For the text-containing cell, return its midpoint in [x, y] coordinate format. 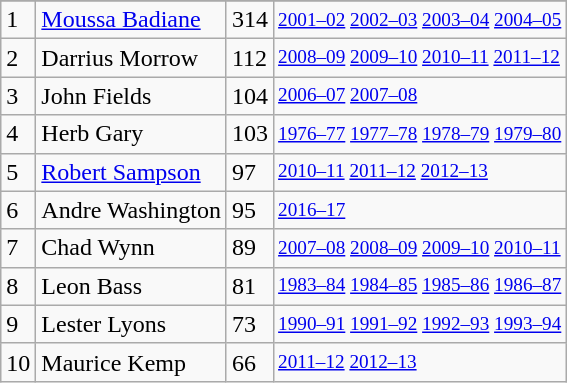
Robert Sampson [132, 172]
3 [18, 96]
Moussa Badiane [132, 20]
73 [250, 324]
89 [250, 248]
1976–77 1977–78 1978–79 1979–80 [420, 134]
Lester Lyons [132, 324]
1983–84 1984–85 1985–86 1986–87 [420, 286]
Maurice Kemp [132, 362]
1990–91 1991–92 1992–93 1993–94 [420, 324]
Andre Washington [132, 210]
2007–08 2008–09 2009–10 2010–11 [420, 248]
1 [18, 20]
103 [250, 134]
Herb Gary [132, 134]
9 [18, 324]
95 [250, 210]
2006–07 2007–08 [420, 96]
10 [18, 362]
2016–17 [420, 210]
Darrius Morrow [132, 58]
8 [18, 286]
314 [250, 20]
Leon Bass [132, 286]
2001–02 2002–03 2003–04 2004–05 [420, 20]
6 [18, 210]
John Fields [132, 96]
81 [250, 286]
7 [18, 248]
2010–11 2011–12 2012–13 [420, 172]
4 [18, 134]
66 [250, 362]
112 [250, 58]
97 [250, 172]
104 [250, 96]
Chad Wynn [132, 248]
2 [18, 58]
2011–12 2012–13 [420, 362]
5 [18, 172]
2008–09 2009–10 2010–11 2011–12 [420, 58]
